Detect which cell encompasses the target text, then output its (x, y) center coordinate. 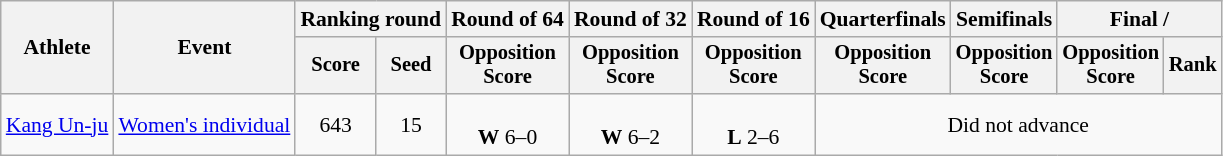
Quarterfinals (883, 19)
W 6–0 (508, 124)
Ranking round (370, 19)
Kang Un-ju (58, 124)
Did not advance (1018, 124)
15 (411, 124)
Seed (411, 66)
Round of 16 (754, 19)
Rank (1193, 66)
W 6–2 (630, 124)
643 (336, 124)
Semifinals (1004, 19)
Event (204, 48)
Final / (1139, 19)
Athlete (58, 48)
Score (336, 66)
Women's individual (204, 124)
Round of 32 (630, 19)
L 2–6 (754, 124)
Round of 64 (508, 19)
